Output the (x, y) coordinate of the center of the cell containing the given text.  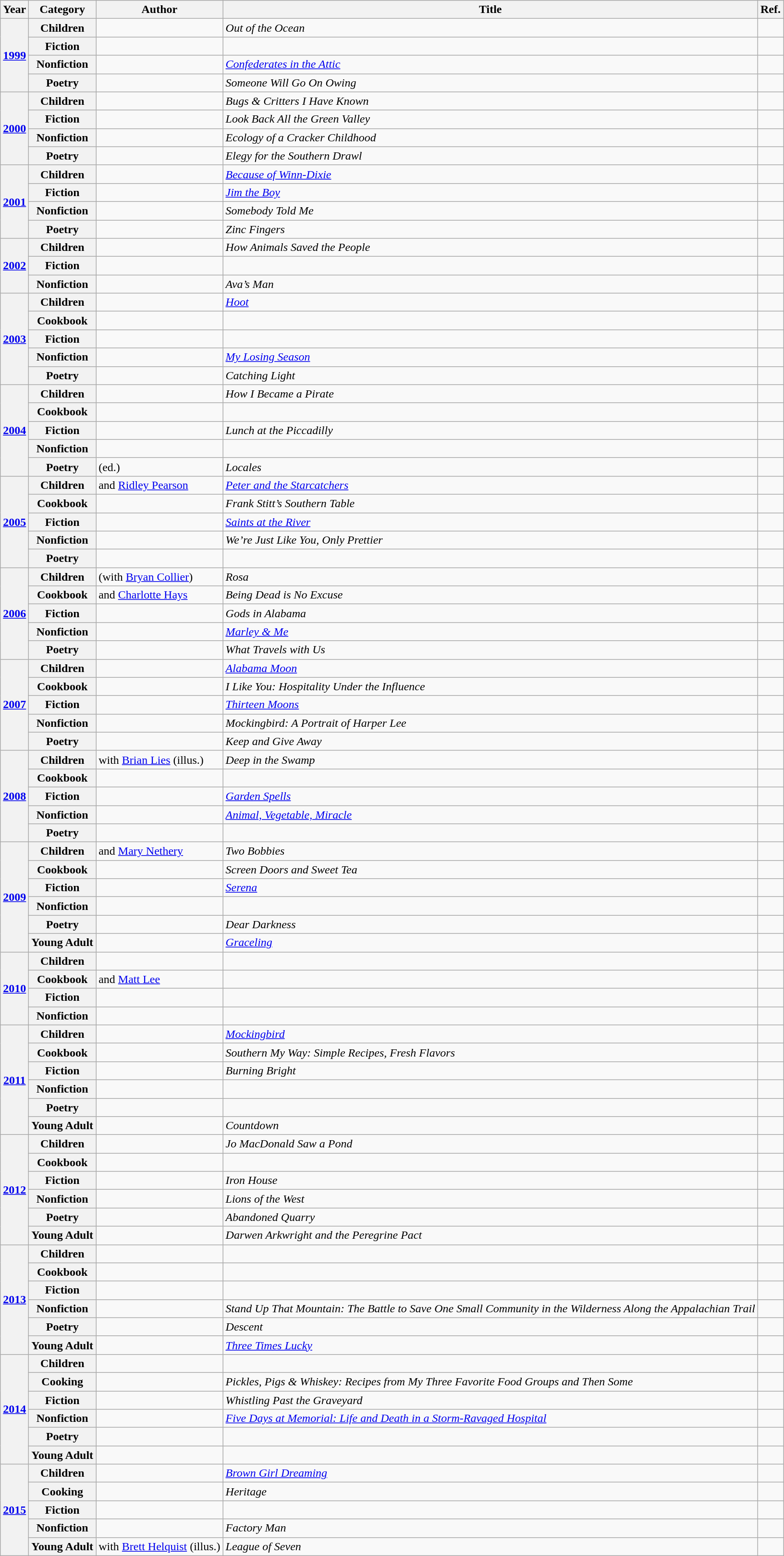
Locales (490, 467)
with Brett Helquist (illus.) (159, 1546)
Screen Doors and Sweet Tea (490, 870)
and Mary Nethery (159, 851)
Countdown (490, 1126)
Ecology of a Cracker Childhood (490, 137)
Stand Up That Mountain: The Battle to Save One Small Community in the Wilderness Along the Appalachian Trail (490, 1308)
How I Became a Pirate (490, 394)
and Charlotte Hays (159, 595)
How Animals Saved the People (490, 248)
Darwen Arkwright and the Peregrine Pact (490, 1235)
2005 (14, 522)
Jo MacDonald Saw a Pond (490, 1144)
Marley & Me (490, 632)
Year (14, 10)
2002 (14, 266)
(with Bryan Collier) (159, 577)
Brown Girl Dreaming (490, 1473)
Factory Man (490, 1528)
Category (62, 10)
Alabama Moon (490, 668)
Burning Bright (490, 1071)
Title (490, 10)
Ref. (771, 10)
Graceling (490, 943)
2010 (14, 988)
with Brian Lies (illus.) (159, 759)
Hoot (490, 302)
2011 (14, 1080)
Author (159, 10)
2004 (14, 430)
Abandoned Quarry (490, 1217)
Animal, Vegetable, Miracle (490, 815)
2001 (14, 201)
Thirteen Moons (490, 705)
Because of Winn-Dixie (490, 174)
Garden Spells (490, 796)
and Matt Lee (159, 979)
What Travels with Us (490, 650)
Three Times Lucky (490, 1345)
Mockingbird (490, 1034)
Someone Will Go On Owing (490, 83)
Lunch at the Piccadilly (490, 430)
2014 (14, 1409)
2009 (14, 897)
and Ridley Pearson (159, 485)
Zinc Fingers (490, 229)
Deep in the Swamp (490, 759)
Look Back All the Green Valley (490, 119)
1999 (14, 55)
Two Bobbies (490, 851)
Elegy for the Southern Drawl (490, 156)
We’re Just Like You, Only Prettier (490, 540)
2006 (14, 613)
Pickles, Pigs & Whiskey: Recipes from My Three Favorite Food Groups and Then Some (490, 1382)
My Losing Season (490, 357)
Saints at the River (490, 522)
Heritage (490, 1492)
League of Seven (490, 1546)
Descent (490, 1327)
I Like You: Hospitality Under the Influence (490, 686)
2015 (14, 1510)
Frank Stitt’s Southern Table (490, 503)
Serena (490, 888)
(ed.) (159, 467)
Rosa (490, 577)
Catching Light (490, 375)
Out of the Ocean (490, 28)
Five Days at Memorial: Life and Death in a Storm-Ravaged Hospital (490, 1419)
Peter and the Starcatchers (490, 485)
Being Dead is No Excuse (490, 595)
Whistling Past the Graveyard (490, 1400)
Somebody Told Me (490, 211)
Mockingbird: A Portrait of Harper Lee (490, 723)
Keep and Give Away (490, 741)
2008 (14, 796)
Jim the Boy (490, 192)
Bugs & Critters I Have Known (490, 101)
2003 (14, 339)
2007 (14, 705)
Ava’s Man (490, 284)
Gods in Alabama (490, 613)
Confederates in the Attic (490, 64)
2013 (14, 1299)
Dear Darkness (490, 924)
2000 (14, 128)
Iron House (490, 1181)
Southern My Way: Simple Recipes, Fresh Flavors (490, 1052)
Lions of the West (490, 1199)
2012 (14, 1190)
